Determine the (X, Y) coordinate at the center of the cell enclosing the given text.  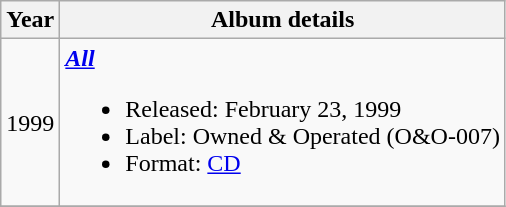
1999 (30, 122)
Album details (283, 20)
Year (30, 20)
AllReleased: February 23, 1999Label: Owned & Operated (O&O-007)Format: CD (283, 122)
